Capture the cell that displays the provided text and extract its [X, Y] central coordinate. 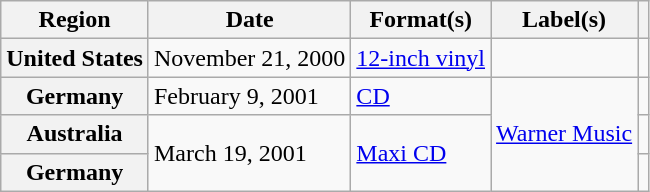
November 21, 2000 [249, 58]
February 9, 2001 [249, 96]
Warner Music [564, 134]
March 19, 2001 [249, 153]
Maxi CD [421, 153]
Australia [75, 134]
Format(s) [421, 20]
12-inch vinyl [421, 58]
Region [75, 20]
Date [249, 20]
Label(s) [564, 20]
United States [75, 58]
CD [421, 96]
